For the text-containing cell, return its midpoint in (x, y) coordinate format. 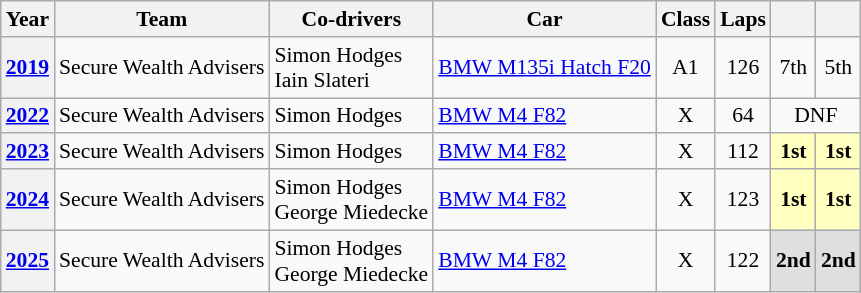
A1 (686, 68)
Car (544, 19)
BMW M135i Hatch F20 (544, 68)
Simon Hodges Iain Slateri (351, 68)
5th (838, 68)
2022 (28, 116)
Laps (743, 19)
DNF (816, 116)
Team (162, 19)
Co-drivers (351, 19)
122 (743, 260)
2024 (28, 200)
7th (794, 68)
2025 (28, 260)
2019 (28, 68)
64 (743, 116)
123 (743, 200)
2023 (28, 152)
Class (686, 19)
126 (743, 68)
Year (28, 19)
112 (743, 152)
